Output the (x, y) coordinate of the center of the cell containing the given text.  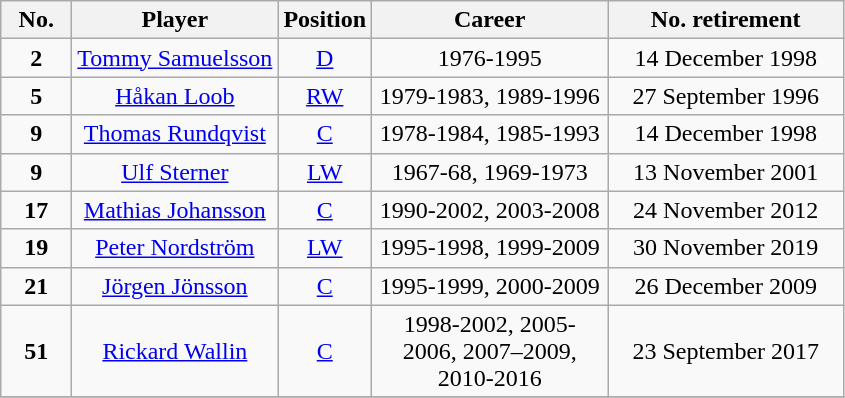
1979-1983, 1989-1996 (490, 96)
Career (490, 20)
Tommy Samuelsson (175, 58)
RW (325, 96)
Mathias Johansson (175, 210)
26 December 2009 (726, 286)
1967-68, 1969-1973 (490, 172)
1995-1998, 1999-2009 (490, 248)
Jörgen Jönsson (175, 286)
19 (36, 248)
13 November 2001 (726, 172)
17 (36, 210)
Peter Nordström (175, 248)
Ulf Sterner (175, 172)
24 November 2012 (726, 210)
2 (36, 58)
21 (36, 286)
Position (325, 20)
1978-1984, 1985-1993 (490, 134)
D (325, 58)
27 September 1996 (726, 96)
1995-1999, 2000-2009 (490, 286)
Thomas Rundqvist (175, 134)
1998-2002, 2005-2006, 2007–2009, 2010-2016 (490, 351)
23 September 2017 (726, 351)
30 November 2019 (726, 248)
No. (36, 20)
1976-1995 (490, 58)
Håkan Loob (175, 96)
Player (175, 20)
51 (36, 351)
1990-2002, 2003-2008 (490, 210)
No. retirement (726, 20)
5 (36, 96)
Rickard Wallin (175, 351)
